Locate the cell with the specified text and output its (X, Y) center coordinate. 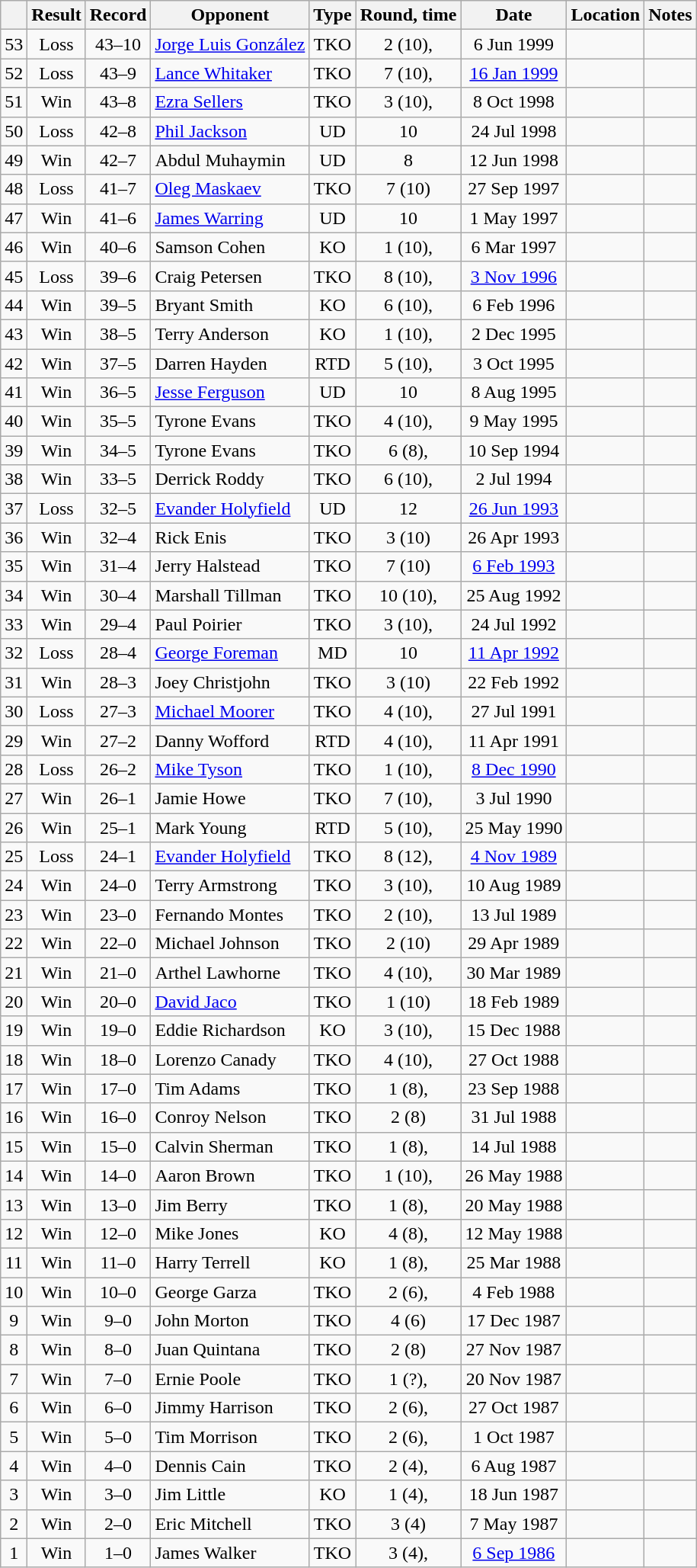
20–0 (118, 1002)
18 (14, 1060)
13 Jul 1989 (513, 915)
41 (14, 393)
45 (14, 276)
14–0 (118, 1175)
22 Feb 1992 (513, 682)
43–8 (118, 102)
Derrick Roddy (230, 479)
17–0 (118, 1089)
6–0 (118, 1408)
3 Nov 1996 (513, 276)
Bryant Smith (230, 305)
9–0 (118, 1321)
12–0 (118, 1233)
32–4 (118, 537)
Date (513, 15)
36 (14, 537)
10 (10), (408, 595)
Jim Little (230, 1495)
Darren Hayden (230, 364)
28–3 (118, 682)
Marshall Tillman (230, 595)
Jerry Halstead (230, 566)
18 Feb 1989 (513, 1002)
23 (14, 915)
33 (14, 624)
13–0 (118, 1204)
Michael Johnson (230, 944)
2–0 (118, 1524)
Aaron Brown (230, 1175)
6 (8), (408, 451)
24 Jul 1992 (513, 624)
29–4 (118, 624)
8 (12), (408, 857)
15 Dec 1988 (513, 1031)
31 (14, 682)
Michael Moorer (230, 711)
10–0 (118, 1292)
4 Feb 1988 (513, 1292)
6 Feb 1996 (513, 305)
1 (?), (408, 1379)
12 May 1988 (513, 1233)
32 (14, 653)
1 (14, 1553)
44 (14, 305)
Juan Quintana (230, 1350)
2 (10) (408, 944)
47 (14, 218)
26–1 (118, 798)
42–7 (118, 160)
27 Oct 1988 (513, 1060)
52 (14, 73)
Joey Christjohn (230, 682)
Jesse Ferguson (230, 393)
30 Mar 1989 (513, 973)
1 Oct 1987 (513, 1437)
34 (14, 595)
John Morton (230, 1321)
1 (10) (408, 1002)
40 (14, 422)
3 (4) (408, 1524)
17 (14, 1089)
11 Apr 1992 (513, 653)
25 Aug 1992 (513, 595)
Calvin Sherman (230, 1146)
43–9 (118, 73)
31–4 (118, 566)
3 (4), (408, 1553)
3 Oct 1995 (513, 364)
Location (606, 15)
8 Aug 1995 (513, 393)
Paul Poirier (230, 624)
Eric Mitchell (230, 1524)
37 (14, 508)
21 (14, 973)
Mark Young (230, 827)
23–0 (118, 915)
34–5 (118, 451)
37–5 (118, 364)
28–4 (118, 653)
Notes (670, 15)
8–0 (118, 1350)
11 (14, 1262)
10 Sep 1994 (513, 451)
6 Feb 1993 (513, 566)
26–2 (118, 769)
4 (8), (408, 1233)
26 Apr 1993 (513, 537)
42–8 (118, 131)
4 (14, 1466)
8 Oct 1998 (513, 102)
5–0 (118, 1437)
James Warring (230, 218)
Jorge Luis González (230, 44)
27 Jul 1991 (513, 711)
10 Aug 1989 (513, 886)
41–6 (118, 218)
16 Jan 1999 (513, 73)
Lance Whitaker (230, 73)
38 (14, 479)
25 (14, 857)
35 (14, 566)
7–0 (118, 1379)
25 Mar 1988 (513, 1262)
Result (56, 15)
22 (14, 944)
39–5 (118, 305)
53 (14, 44)
38–5 (118, 334)
24–1 (118, 857)
17 Dec 1987 (513, 1321)
24–0 (118, 886)
28 (14, 769)
15–0 (118, 1146)
30–4 (118, 595)
Oleg Maskaev (230, 189)
7 (14, 1379)
1 May 1997 (513, 218)
12 Jun 1998 (513, 160)
27 (14, 798)
4 (6) (408, 1321)
Mike Jones (230, 1233)
3 (14, 1495)
2 (14, 1524)
Terry Armstrong (230, 886)
36–5 (118, 393)
Conroy Nelson (230, 1117)
Arthel Lawhorne (230, 973)
Harry Terrell (230, 1262)
39–6 (118, 276)
9 May 1995 (513, 422)
26 Jun 1993 (513, 508)
30 (14, 711)
Ernie Poole (230, 1379)
11–0 (118, 1262)
4–0 (118, 1466)
24 Jul 1998 (513, 131)
13 (14, 1204)
Dennis Cain (230, 1466)
29 (14, 740)
1 (4), (408, 1495)
27 Oct 1987 (513, 1408)
23 Sep 1988 (513, 1089)
20 May 1988 (513, 1204)
35–5 (118, 422)
6 Mar 1997 (513, 247)
2 (4), (408, 1466)
43 (14, 334)
22–0 (118, 944)
Jimmy Harrison (230, 1408)
32–5 (118, 508)
Ezra Sellers (230, 102)
3 Jul 1990 (513, 798)
41–7 (118, 189)
51 (14, 102)
2 Jul 1994 (513, 479)
19 (14, 1031)
David Jaco (230, 1002)
21–0 (118, 973)
Type (332, 15)
5 (14, 1437)
6 Jun 1999 (513, 44)
Mike Tyson (230, 769)
27–3 (118, 711)
31 Jul 1988 (513, 1117)
16 (14, 1117)
Abdul Muhaymin (230, 160)
6 Sep 1986 (513, 1553)
Jim Berry (230, 1204)
Tim Adams (230, 1089)
1–0 (118, 1553)
24 (14, 886)
18–0 (118, 1060)
27 Sep 1997 (513, 189)
27–2 (118, 740)
33–5 (118, 479)
27 Nov 1987 (513, 1350)
7 May 1987 (513, 1524)
Phil Jackson (230, 131)
James Walker (230, 1553)
42 (14, 364)
29 Apr 1989 (513, 944)
3–0 (118, 1495)
2 Dec 1995 (513, 334)
20 (14, 1002)
9 (14, 1321)
Lorenzo Canady (230, 1060)
Opponent (230, 15)
Rick Enis (230, 537)
Jamie Howe (230, 798)
18 Jun 1987 (513, 1495)
George Foreman (230, 653)
Eddie Richardson (230, 1031)
Danny Wofford (230, 740)
14 Jul 1988 (513, 1146)
Record (118, 15)
26 (14, 827)
4 Nov 1989 (513, 857)
43–10 (118, 44)
26 May 1988 (513, 1175)
Samson Cohen (230, 247)
20 Nov 1987 (513, 1379)
MD (332, 653)
14 (14, 1175)
25–1 (118, 827)
39 (14, 451)
46 (14, 247)
6 (14, 1408)
Tim Morrison (230, 1437)
6 Aug 1987 (513, 1466)
Fernando Montes (230, 915)
25 May 1990 (513, 827)
16–0 (118, 1117)
15 (14, 1146)
Terry Anderson (230, 334)
48 (14, 189)
8 (10), (408, 276)
11 Apr 1991 (513, 740)
19–0 (118, 1031)
49 (14, 160)
40–6 (118, 247)
George Garza (230, 1292)
Round, time (408, 15)
Craig Petersen (230, 276)
8 Dec 1990 (513, 769)
50 (14, 131)
